For the text-containing cell, return its midpoint in [X, Y] coordinate format. 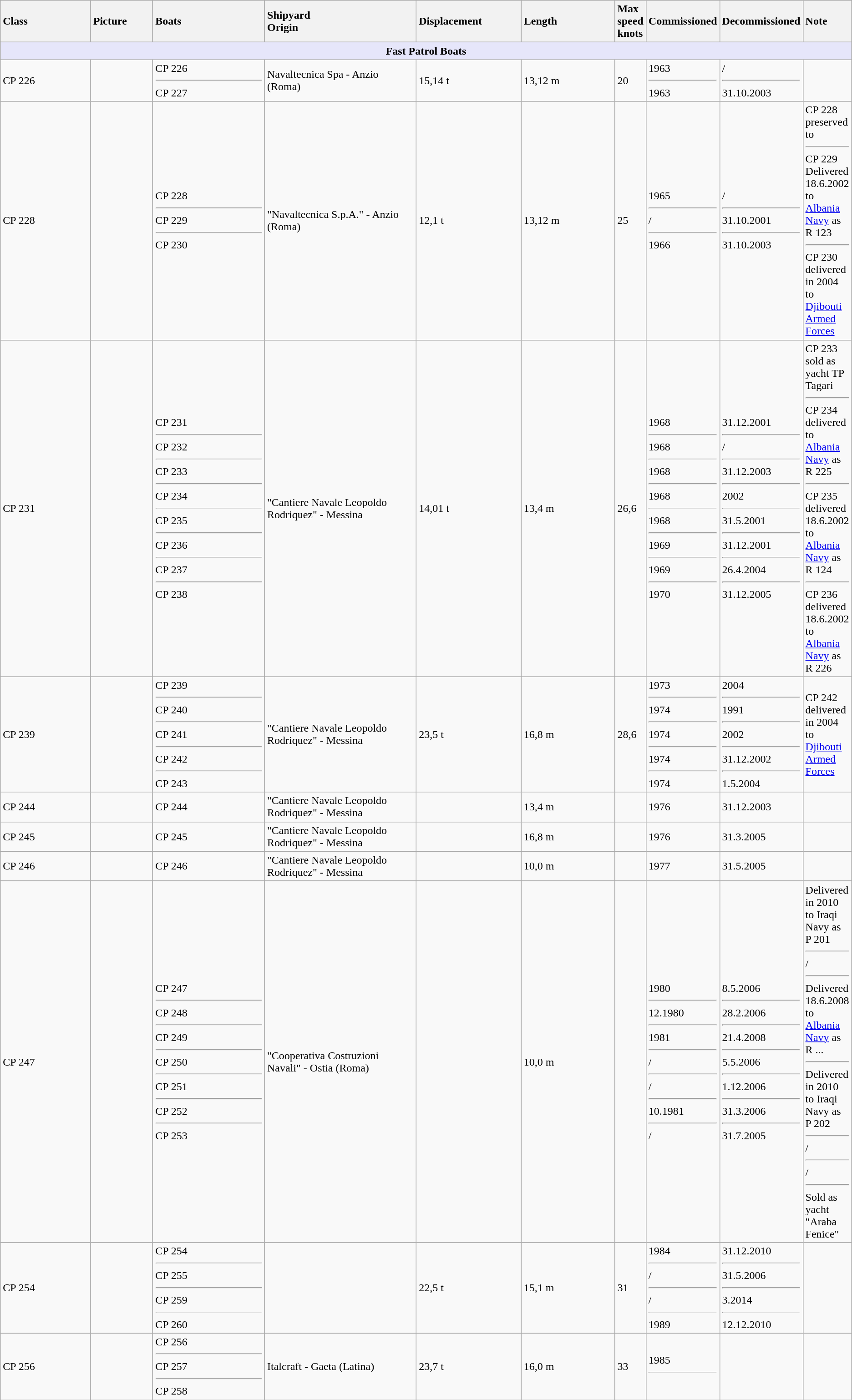
25 [630, 221]
8.5.200628.2.200621.4.20085.5.20061.12.200631.3.200631.7.2005 [761, 1061]
CP 239 [46, 734]
CP 242 delivered in 2004 to Djibouti Armed Forces [827, 734]
Decommissioned [761, 21]
31.12.2001/31.12.2003200231.5.200131.12.200126.4.200431.12.2005 [761, 508]
26,6 [630, 508]
1977 [683, 866]
ShipyardOrigin [340, 21]
23,7 t [469, 1366]
12,1 t [469, 221]
1985 [683, 1366]
22,5 t [469, 1288]
CP 247CP 248 CP 249CP 250CP 251CP 252CP 253 [209, 1061]
CP 254CP 255CP 259CP 260 [209, 1288]
20 [630, 81]
31.12.2003 [761, 807]
CP 228 preserved to CP 229 Delivered 18.6.2002 to Albania Navy as R 123CP 230 delivered in 2004 to Djibouti Armed Forces [827, 221]
CP 226 [46, 81]
CP 254 [46, 1288]
Class [46, 21]
15,14 t [469, 81]
/31.10.200131.10.2003 [761, 221]
33 [630, 1366]
19681968196819681968196919691970 [683, 508]
31.5.2005 [761, 866]
Picture [122, 21]
Note [827, 21]
Maxspeedknots [630, 21]
CP 256 [46, 1366]
1984//1989 [683, 1288]
Italcraft - Gaeta (Latina) [340, 1366]
1965/1966 [683, 221]
14,01 t [469, 508]
CP 228CP 229CP 230 [209, 221]
19631963 [683, 81]
CP 231 [46, 508]
Displacement [469, 21]
/31.10.2003 [761, 81]
Boats [209, 21]
28,6 [630, 734]
Fast Patrol Boats [426, 51]
Length [568, 21]
198012.19801981//10.1981/ [683, 1061]
CP 228 [46, 221]
CP 226CP 227 [209, 81]
15,1 m [568, 1288]
"Navaltecnica S.p.A." - Anzio (Roma) [340, 221]
CP 231CP 232CP 233CP 234CP 235CP 236CP 237CP 238 [209, 508]
31.3.2005 [761, 836]
20041991200231.12.20021.5.2004 [761, 734]
23,5 t [469, 734]
CP 247 [46, 1061]
Commissioned [683, 21]
16,0 m [568, 1366]
Navaltecnica Spa - Anzio (Roma) [340, 81]
CP 239CP 240CP 241 CP 242CP 243 [209, 734]
31 [630, 1288]
31.12.201031.5.20063.2014 12.12.2010 [761, 1288]
CP 256CP 257CP 258 [209, 1366]
"Cooperativa Costruzioni Navali" - Ostia (Roma) [340, 1061]
19731974197419741974 [683, 734]
